Locate the cell with the specified text and output its (X, Y) center coordinate. 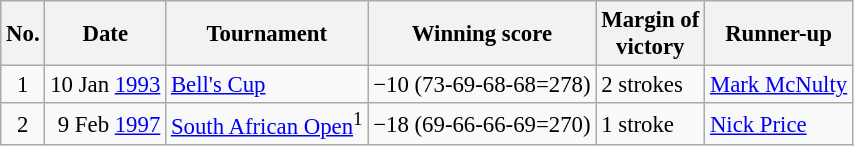
Margin ofvictory (650, 34)
Nick Price (779, 124)
Mark McNulty (779, 85)
South African Open1 (267, 124)
Runner-up (779, 34)
Bell's Cup (267, 85)
Winning score (482, 34)
2 strokes (650, 85)
10 Jan 1993 (106, 85)
No. (23, 34)
1 (23, 85)
9 Feb 1997 (106, 124)
Date (106, 34)
−18 (69-66-66-69=270) (482, 124)
−10 (73-69-68-68=278) (482, 85)
Tournament (267, 34)
2 (23, 124)
1 stroke (650, 124)
